Find where the given text appears and provide that cell's center as [x, y] coordinate. 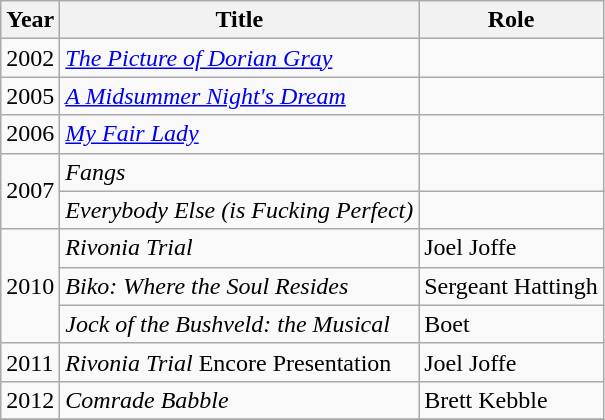
Title [240, 20]
Role [512, 20]
2005 [30, 96]
Everybody Else (is Fucking Perfect) [240, 210]
Comrade Babble [240, 400]
Biko: Where the Soul Resides [240, 286]
2011 [30, 362]
Jock of the Bushveld: the Musical [240, 324]
Brett Kebble [512, 400]
My Fair Lady [240, 134]
Year [30, 20]
Rivonia Trial [240, 248]
Fangs [240, 172]
Rivonia Trial Encore Presentation [240, 362]
A Midsummer Night's Dream [240, 96]
Boet [512, 324]
The Picture of Dorian Gray [240, 58]
Sergeant Hattingh [512, 286]
2012 [30, 400]
2006 [30, 134]
2002 [30, 58]
2007 [30, 191]
2010 [30, 286]
